Search for the cell housing the specified text and yield its (x, y) center coordinate. 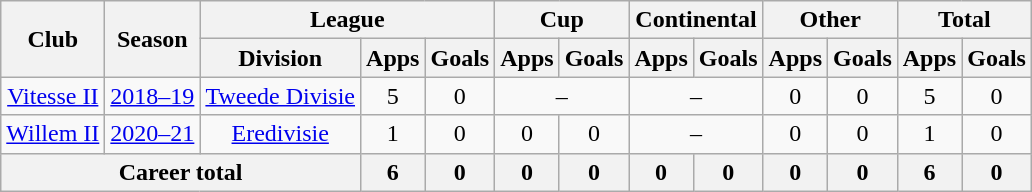
Eredivisie (280, 134)
Division (280, 58)
Vitesse II (53, 96)
Season (152, 39)
2018–19 (152, 96)
Career total (181, 172)
League (348, 20)
Other (830, 20)
Willem II (53, 134)
Total (964, 20)
Tweede Divisie (280, 96)
2020–21 (152, 134)
Cup (562, 20)
Club (53, 39)
Continental (696, 20)
